Locate the cell with the specified text and output its [X, Y] center coordinate. 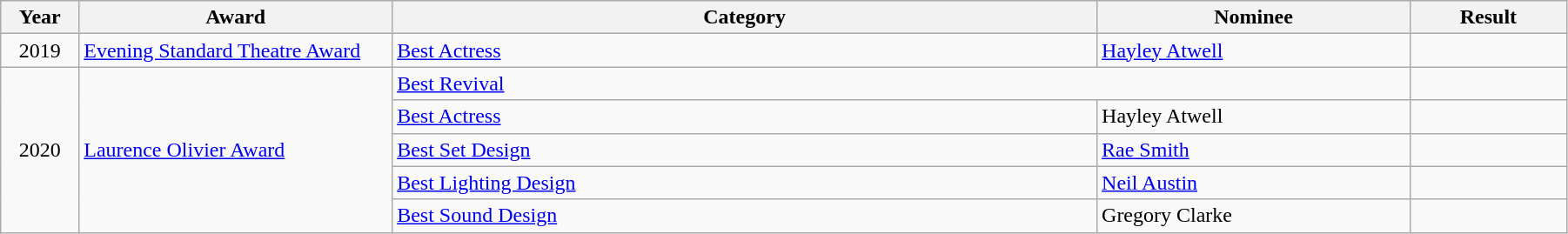
2019 [40, 50]
Best Lighting Design [745, 183]
Best Revival [901, 84]
Award [236, 17]
2020 [40, 150]
Neil Austin [1254, 183]
Nominee [1254, 17]
Laurence Olivier Award [236, 150]
Rae Smith [1254, 150]
Result [1488, 17]
Best Set Design [745, 150]
Gregory Clarke [1254, 216]
Evening Standard Theatre Award [236, 50]
Category [745, 17]
Best Sound Design [745, 216]
Year [40, 17]
